Provide the (X, Y) coordinate of the cell's center where the given text is located.  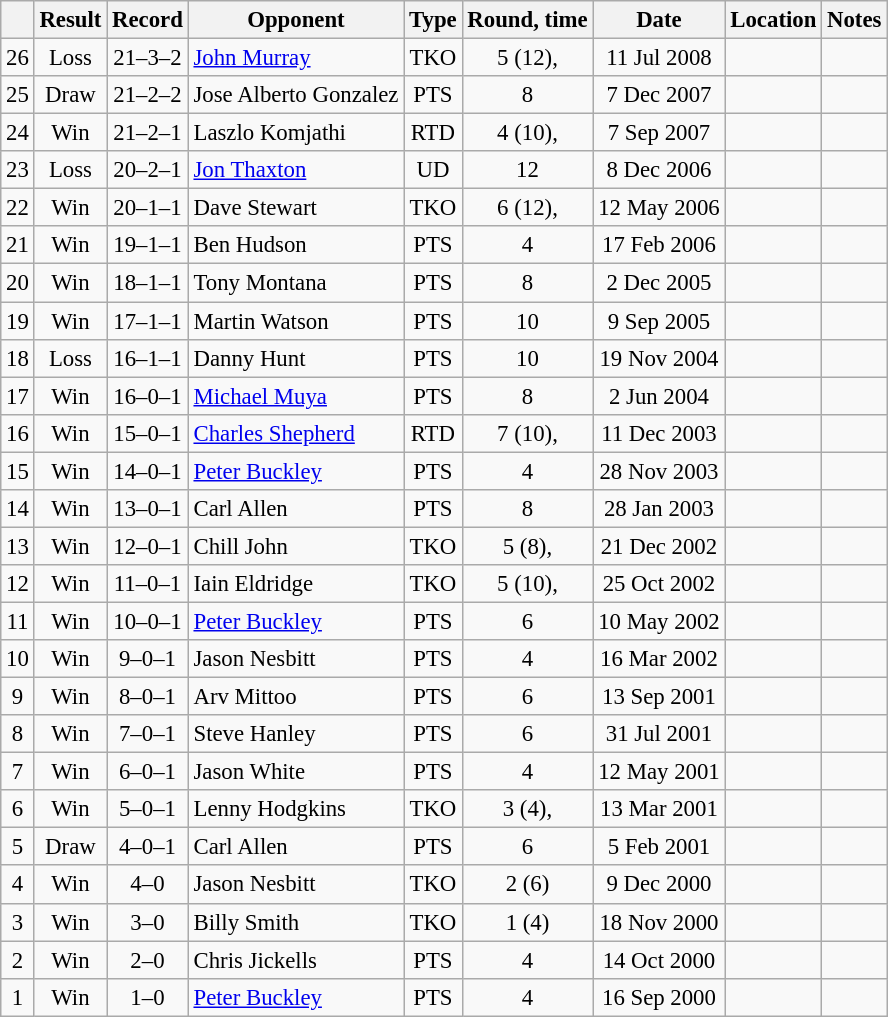
Jose Alberto Gonzalez (296, 95)
Arv Mittoo (296, 697)
Type (433, 20)
18 (18, 358)
12 May 2001 (659, 772)
13 Sep 2001 (659, 697)
11–0–1 (148, 584)
15–0–1 (148, 433)
9 (18, 697)
10–0–1 (148, 621)
11 Jul 2008 (659, 58)
16–1–1 (148, 358)
15 (18, 471)
10 May 2002 (659, 621)
2 Jun 2004 (659, 396)
11 (18, 621)
23 (18, 170)
21–3–2 (148, 58)
18 Nov 2000 (659, 922)
5 (18, 847)
7 Dec 2007 (659, 95)
28 Nov 2003 (659, 471)
28 Jan 2003 (659, 509)
5 Feb 2001 (659, 847)
9 Dec 2000 (659, 885)
17 Feb 2006 (659, 245)
5 (12), (528, 58)
25 (18, 95)
Steve Hanley (296, 734)
14 Oct 2000 (659, 960)
31 Jul 2001 (659, 734)
13–0–1 (148, 509)
3–0 (148, 922)
Ben Hudson (296, 245)
Opponent (296, 20)
4–0–1 (148, 847)
2 Dec 2005 (659, 283)
Notes (854, 20)
Iain Eldridge (296, 584)
Michael Muya (296, 396)
3 (4), (528, 809)
17 (18, 396)
1 (4) (528, 922)
6 (12), (528, 208)
9–0–1 (148, 659)
7 (18, 772)
19–1–1 (148, 245)
UD (433, 170)
8 Dec 2006 (659, 170)
26 (18, 58)
17–1–1 (148, 321)
13 Mar 2001 (659, 809)
Dave Stewart (296, 208)
Location (774, 20)
21–2–2 (148, 95)
20–1–1 (148, 208)
Result (70, 20)
1 (18, 997)
21–2–1 (148, 133)
Charles Shepherd (296, 433)
16 Mar 2002 (659, 659)
Danny Hunt (296, 358)
18–1–1 (148, 283)
19 Nov 2004 (659, 358)
22 (18, 208)
4 (10), (528, 133)
Round, time (528, 20)
20 (18, 283)
7 Sep 2007 (659, 133)
21 (18, 245)
16–0–1 (148, 396)
5–0–1 (148, 809)
Jon Thaxton (296, 170)
5 (8), (528, 546)
7 (10), (528, 433)
19 (18, 321)
20–2–1 (148, 170)
13 (18, 546)
5 (10), (528, 584)
2–0 (148, 960)
1–0 (148, 997)
Lenny Hodgkins (296, 809)
John Murray (296, 58)
2 (6) (528, 885)
8–0–1 (148, 697)
3 (18, 922)
14–0–1 (148, 471)
Chris Jickells (296, 960)
11 Dec 2003 (659, 433)
Record (148, 20)
25 Oct 2002 (659, 584)
Date (659, 20)
Tony Montana (296, 283)
6–0–1 (148, 772)
24 (18, 133)
Jason White (296, 772)
Billy Smith (296, 922)
9 Sep 2005 (659, 321)
21 Dec 2002 (659, 546)
Laszlo Komjathi (296, 133)
16 Sep 2000 (659, 997)
14 (18, 509)
16 (18, 433)
Martin Watson (296, 321)
12 May 2006 (659, 208)
4–0 (148, 885)
12–0–1 (148, 546)
2 (18, 960)
Chill John (296, 546)
7–0–1 (148, 734)
